Output the (X, Y) coordinate of the center of the cell containing the given text.  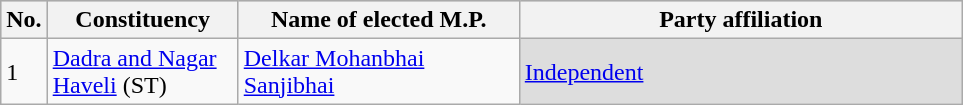
Party affiliation (740, 20)
No. (24, 20)
Independent (740, 72)
Name of elected M.P. (378, 20)
Dadra and Nagar Haveli (ST) (142, 72)
Delkar Mohanbhai Sanjibhai (378, 72)
Constituency (142, 20)
1 (24, 72)
